From the cell containing the given text, extract its center point as (x, y) coordinate. 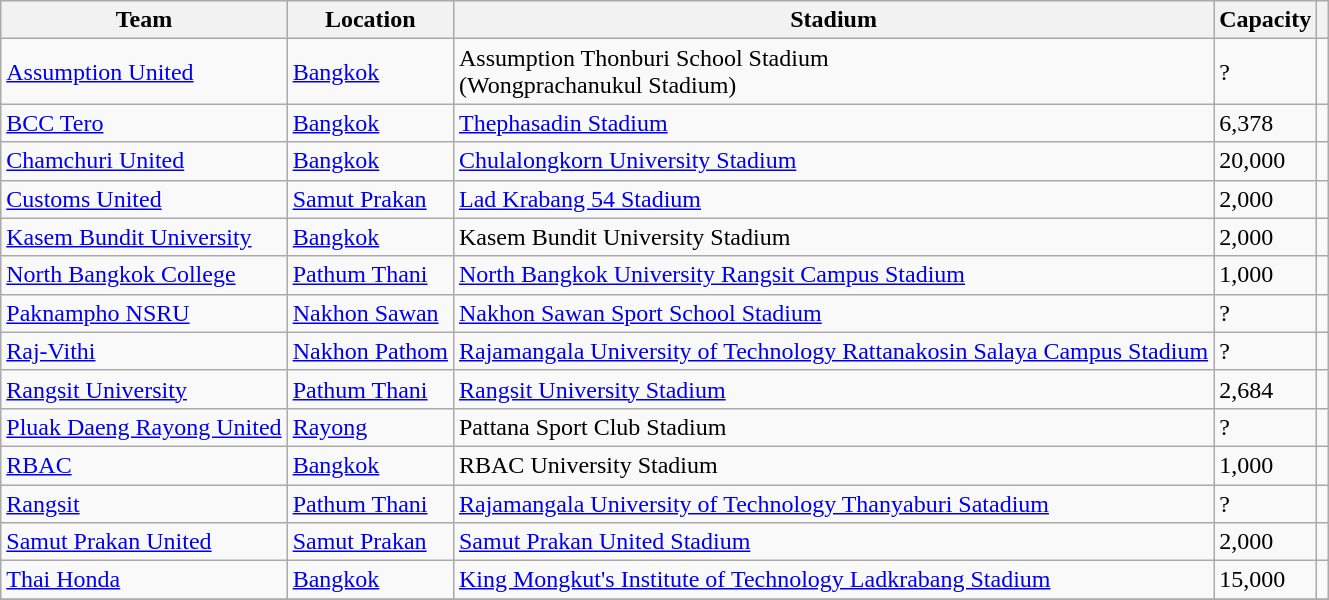
Raj-Vithi (144, 351)
Paknampho NSRU (144, 313)
Lad Krabang 54 Stadium (833, 199)
Rangsit (144, 503)
Pluak Daeng Rayong United (144, 427)
RBAC (144, 465)
Chamchuri United (144, 161)
Location (370, 20)
Customs United (144, 199)
20,000 (1266, 161)
Rajamangala University of Technology Thanyaburi Satadium (833, 503)
Thai Honda (144, 580)
Rayong (370, 427)
Nakhon Pathom (370, 351)
Samut Prakan United (144, 542)
Samut Prakan United Stadium (833, 542)
Pattana Sport Club Stadium (833, 427)
Rangsit University (144, 389)
Rangsit University Stadium (833, 389)
Assumption Thonburi School Stadium(Wongprachanukul Stadium) (833, 72)
Thephasadin Stadium (833, 123)
Kasem Bundit University Stadium (833, 237)
King Mongkut's Institute of Technology Ladkrabang Stadium (833, 580)
2,684 (1266, 389)
Assumption United (144, 72)
North Bangkok College (144, 275)
BCC Tero (144, 123)
Team (144, 20)
Nakhon Sawan (370, 313)
15,000 (1266, 580)
6,378 (1266, 123)
Stadium (833, 20)
North Bangkok University Rangsit Campus Stadium (833, 275)
Chulalongkorn University Stadium (833, 161)
Capacity (1266, 20)
Kasem Bundit University (144, 237)
Nakhon Sawan Sport School Stadium (833, 313)
RBAC University Stadium (833, 465)
Rajamangala University of Technology Rattanakosin Salaya Campus Stadium (833, 351)
